Pinpoint the cell where the given text exists, returning its [x, y] midpoint coordinate. 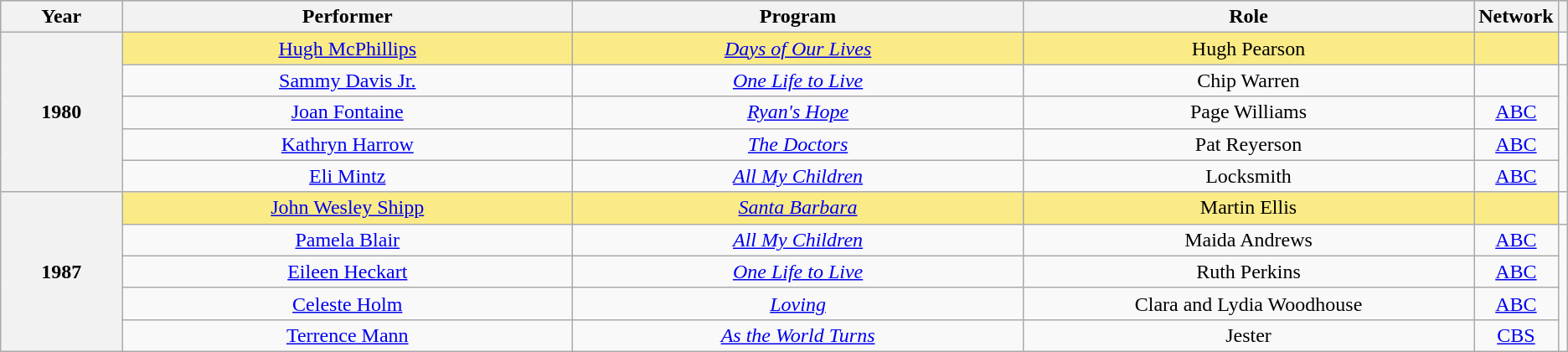
1980 [62, 112]
Santa Barbara [797, 208]
Hugh McPhillips [348, 49]
Kathryn Harrow [348, 144]
Network [1516, 17]
Days of Our Lives [797, 49]
Pat Reyerson [1248, 144]
Eileen Heckart [348, 272]
The Doctors [797, 144]
Performer [348, 17]
Role [1248, 17]
Year [62, 17]
Pamela Blair [348, 240]
Clara and Lydia Woodhouse [1248, 303]
Maida Andrews [1248, 240]
Celeste Holm [348, 303]
CBS [1516, 335]
Jester [1248, 335]
Hugh Pearson [1248, 49]
Ryan's Hope [797, 112]
As the World Turns [797, 335]
Locksmith [1248, 176]
Chip Warren [1248, 80]
Program [797, 17]
Eli Mintz [348, 176]
Ruth Perkins [1248, 272]
John Wesley Shipp [348, 208]
Joan Fontaine [348, 112]
Terrence Mann [348, 335]
1987 [62, 272]
Sammy Davis Jr. [348, 80]
Loving [797, 303]
Page Williams [1248, 112]
Martin Ellis [1248, 208]
